Return the [X, Y] coordinate for the center point of the cell that contains the specified text.  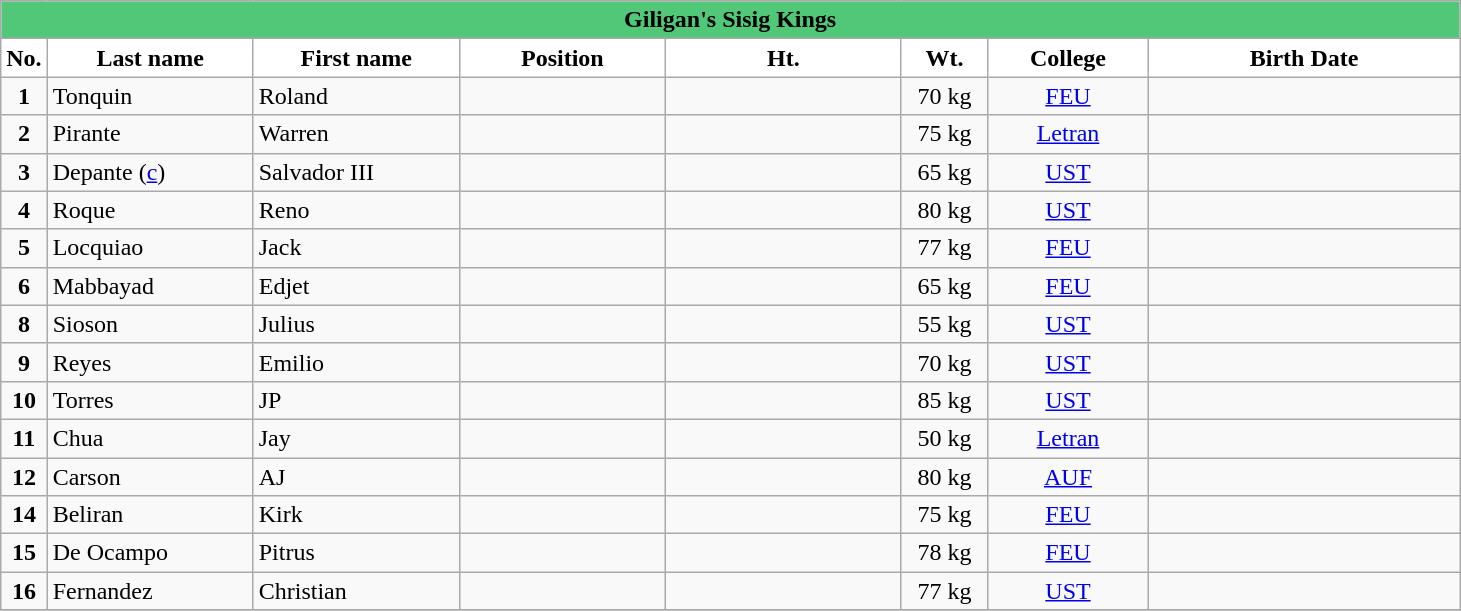
9 [24, 362]
First name [356, 58]
Pirante [150, 134]
Roque [150, 210]
AUF [1068, 477]
12 [24, 477]
Tonquin [150, 96]
Beliran [150, 515]
Chua [150, 438]
De Ocampo [150, 553]
Ht. [783, 58]
50 kg [944, 438]
Sioson [150, 324]
No. [24, 58]
Salvador III [356, 172]
Julius [356, 324]
1 [24, 96]
Torres [150, 400]
78 kg [944, 553]
Kirk [356, 515]
Mabbayad [150, 286]
Depante (c) [150, 172]
Locquiao [150, 248]
Reyes [150, 362]
JP [356, 400]
Giligan's Sisig Kings [730, 20]
Last name [150, 58]
16 [24, 591]
4 [24, 210]
Roland [356, 96]
Christian [356, 591]
Fernandez [150, 591]
6 [24, 286]
Jay [356, 438]
Birth Date [1304, 58]
14 [24, 515]
Position [562, 58]
5 [24, 248]
Carson [150, 477]
15 [24, 553]
8 [24, 324]
Reno [356, 210]
3 [24, 172]
Wt. [944, 58]
10 [24, 400]
Jack [356, 248]
2 [24, 134]
Edjet [356, 286]
Emilio [356, 362]
College [1068, 58]
85 kg [944, 400]
AJ [356, 477]
55 kg [944, 324]
Warren [356, 134]
Pitrus [356, 553]
11 [24, 438]
